Scan for the cell matching the given text and deliver its (x, y) coordinate at center. 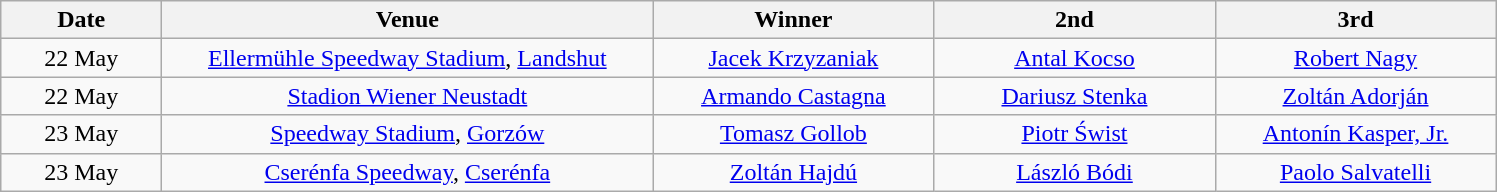
Armando Castagna (794, 96)
Date (82, 20)
Paolo Salvatelli (1356, 172)
Venue (408, 20)
László Bódi (1074, 172)
Antonín Kasper, Jr. (1356, 134)
Speedway Stadium, Gorzów (408, 134)
Tomasz Gollob (794, 134)
Zoltán Adorján (1356, 96)
Cserénfa Speedway, Cserénfa (408, 172)
Jacek Krzyzaniak (794, 58)
Dariusz Stenka (1074, 96)
Piotr Świst (1074, 134)
Robert Nagy (1356, 58)
Stadion Wiener Neustadt (408, 96)
Antal Kocso (1074, 58)
2nd (1074, 20)
3rd (1356, 20)
Zoltán Hajdú (794, 172)
Ellermühle Speedway Stadium, Landshut (408, 58)
Winner (794, 20)
